Provide the (X, Y) coordinate of the cell's center where the given text is located.  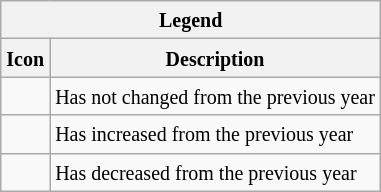
Legend (191, 20)
Has not changed from the previous year (216, 96)
Has decreased from the previous year (216, 172)
Icon (26, 58)
Has increased from the previous year (216, 134)
Description (216, 58)
